Locate the cell with the specified text and output its [X, Y] center coordinate. 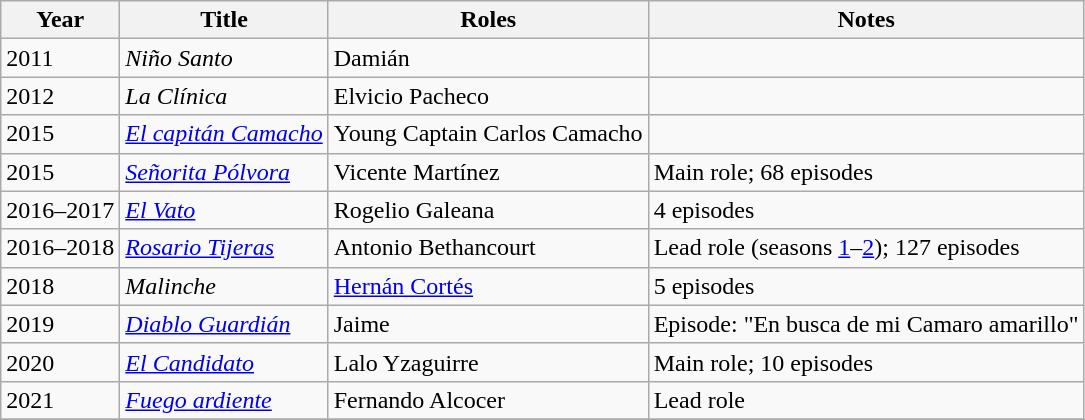
Fernando Alcocer [488, 400]
Damián [488, 58]
2021 [60, 400]
Rosario Tijeras [224, 248]
2016–2018 [60, 248]
Jaime [488, 324]
Lead role [866, 400]
Notes [866, 20]
Title [224, 20]
Main role; 10 episodes [866, 362]
El Vato [224, 210]
Malinche [224, 286]
2020 [60, 362]
La Clínica [224, 96]
Rogelio Galeana [488, 210]
Year [60, 20]
Young Captain Carlos Camacho [488, 134]
Main role; 68 episodes [866, 172]
Hernán Cortés [488, 286]
5 episodes [866, 286]
Antonio Bethancourt [488, 248]
Roles [488, 20]
2011 [60, 58]
2018 [60, 286]
Elvicio Pacheco [488, 96]
Diablo Guardián [224, 324]
Lead role (seasons 1–2); 127 episodes [866, 248]
2012 [60, 96]
2016–2017 [60, 210]
El Candidato [224, 362]
Fuego ardiente [224, 400]
El capitán Camacho [224, 134]
4 episodes [866, 210]
Episode: "En busca de mi Camaro amarillo" [866, 324]
Lalo Yzaguirre [488, 362]
2019 [60, 324]
Niño Santo [224, 58]
Señorita Pólvora [224, 172]
Vicente Martínez [488, 172]
